Provide the [X, Y] coordinate of the cell's center where the given text is located.  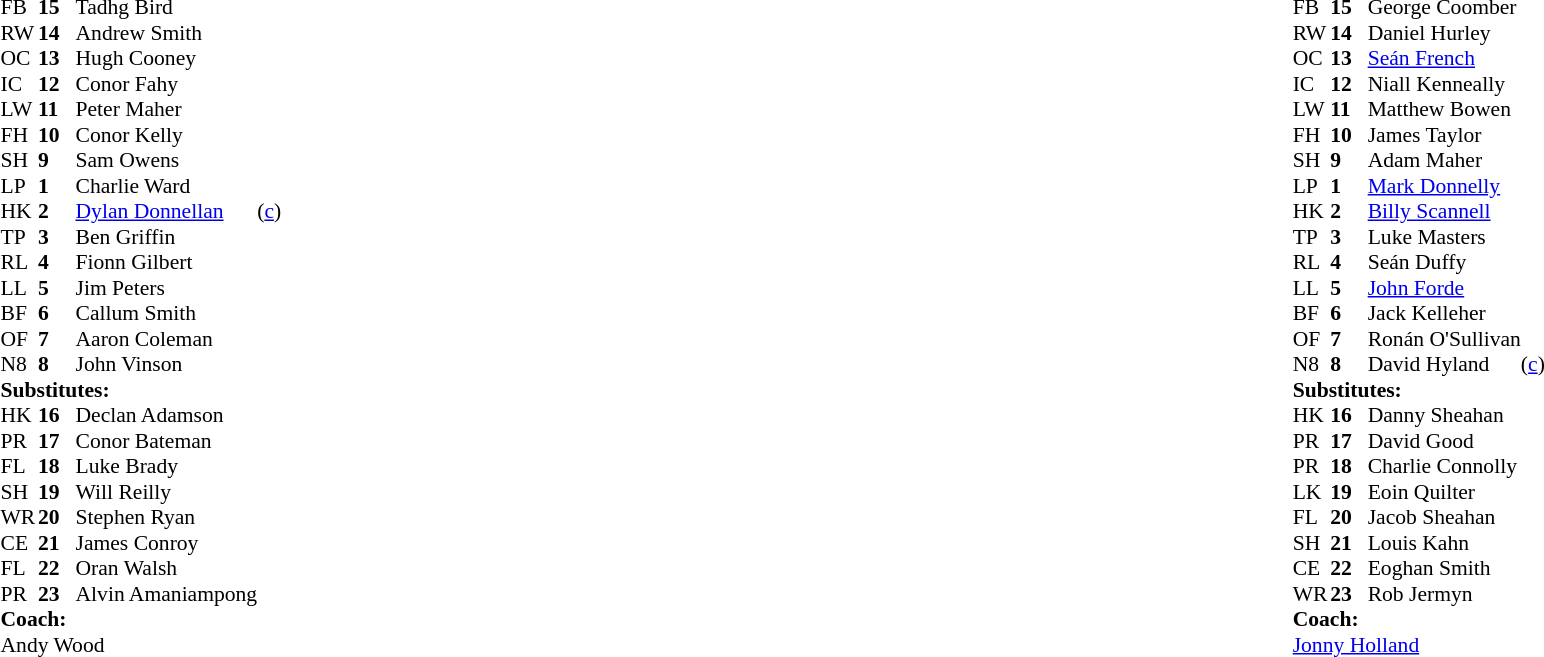
Andrew Smith [167, 33]
Oran Walsh [167, 569]
Seán French [1444, 59]
Eoin Quilter [1444, 492]
John Vinson [167, 365]
James Taylor [1444, 135]
Callum Smith [167, 313]
David Hyland [1444, 365]
John Forde [1444, 288]
Conor Kelly [167, 135]
Ronán O'Sullivan [1444, 339]
James Conroy [167, 543]
Jacob Sheahan [1444, 517]
Seán Duffy [1444, 263]
Luke Masters [1444, 237]
LK [1312, 492]
Aaron Coleman [167, 339]
Dylan Donnellan [167, 211]
Conor Bateman [167, 441]
Charlie Ward [167, 186]
Rob Jermyn [1444, 594]
Matthew Bowen [1444, 109]
Eoghan Smith [1444, 569]
Fionn Gilbert [167, 263]
Conor Fahy [167, 84]
Ben Griffin [167, 237]
Hugh Cooney [167, 59]
Charlie Connolly [1444, 467]
Stephen Ryan [167, 517]
Louis Kahn [1444, 543]
Peter Maher [167, 109]
(c) [269, 211]
Declan Adamson [167, 415]
Billy Scannell [1444, 211]
Alvin Amaniampong [167, 594]
Will Reilly [167, 492]
Sam Owens [167, 161]
Jim Peters [167, 288]
Jack Kelleher [1444, 313]
Niall Kenneally [1444, 84]
Luke Brady [167, 467]
David Good [1444, 441]
Daniel Hurley [1444, 33]
Danny Sheahan [1444, 415]
Mark Donnelly [1444, 186]
Adam Maher [1444, 161]
